Return the (x, y) coordinate for the center point of the cell that contains the specified text.  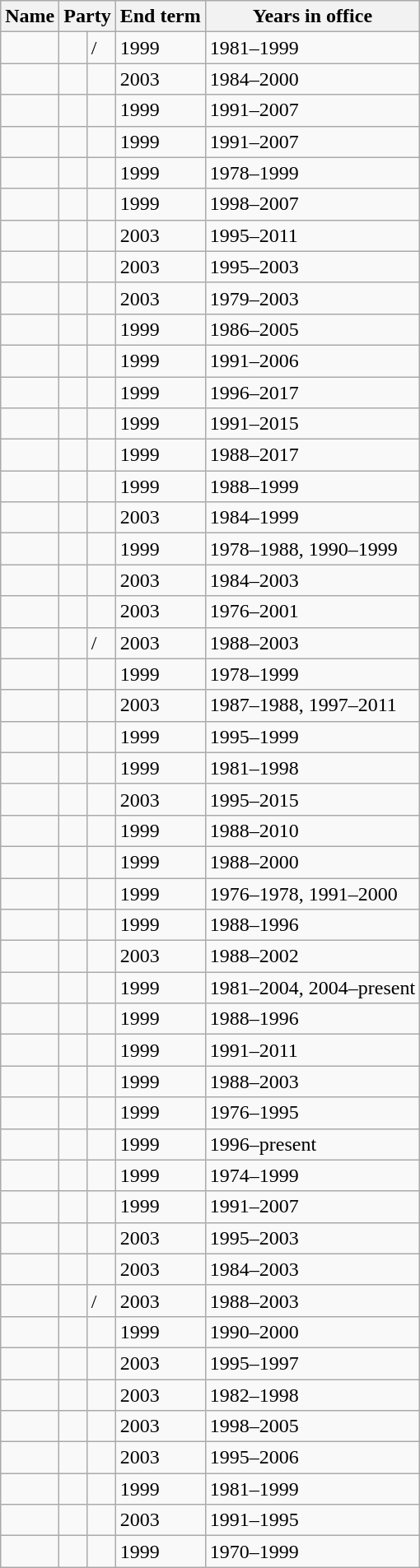
1991–2006 (312, 361)
1976–1995 (312, 1113)
1988–1999 (312, 486)
1987–1988, 1997–2011 (312, 705)
1988–2002 (312, 956)
1995–2006 (312, 1458)
1981–2004, 2004–present (312, 988)
1990–2000 (312, 1332)
1976–1978, 1991–2000 (312, 893)
1984–1999 (312, 518)
1988–2010 (312, 831)
Party (87, 16)
1978–1988, 1990–1999 (312, 549)
1996–2017 (312, 393)
1982–1998 (312, 1395)
1981–1998 (312, 768)
1991–2011 (312, 1050)
1995–2011 (312, 235)
End term (160, 16)
1991–2015 (312, 424)
1995–2015 (312, 799)
1988–2000 (312, 862)
1995–1999 (312, 737)
1970–1999 (312, 1552)
Years in office (312, 16)
Name (30, 16)
1991–1995 (312, 1520)
1976–2001 (312, 612)
1974–1999 (312, 1175)
1979–2003 (312, 298)
1998–2007 (312, 204)
1998–2005 (312, 1426)
1984–2000 (312, 79)
1995–1997 (312, 1363)
1988–2017 (312, 455)
1996–present (312, 1144)
1986–2005 (312, 329)
